For the text-containing cell, return its midpoint in [x, y] coordinate format. 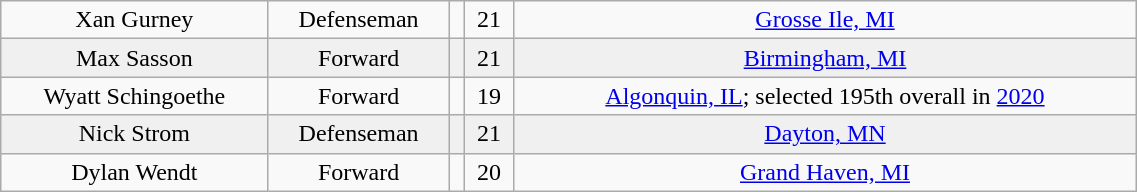
Grand Haven, MI [825, 172]
Algonquin, IL; selected 195th overall in 2020 [825, 96]
Nick Strom [134, 134]
Grosse Ile, MI [825, 20]
Max Sasson [134, 58]
19 [490, 96]
Dylan Wendt [134, 172]
Dayton, MN [825, 134]
20 [490, 172]
Xan Gurney [134, 20]
Wyatt Schingoethe [134, 96]
Birmingham, MI [825, 58]
